Scan for the cell matching the given text and deliver its (x, y) coordinate at center. 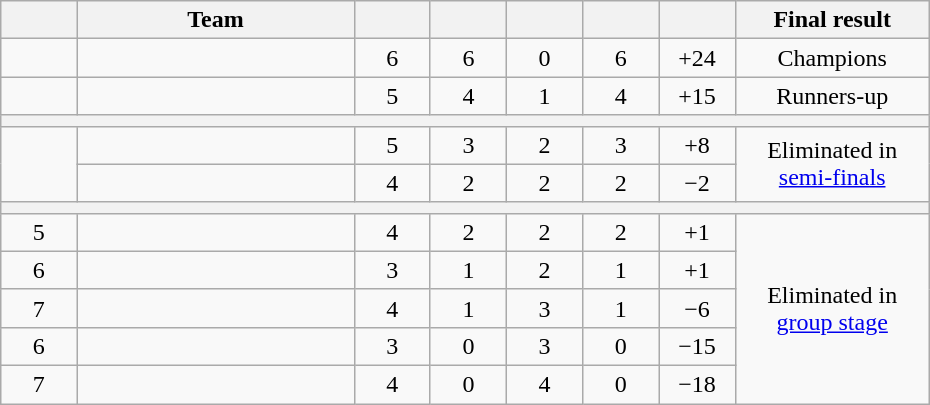
−6 (697, 308)
Final result (832, 20)
−18 (697, 384)
Eliminated in semi-finals (832, 164)
+8 (697, 145)
Runners-up (832, 96)
Champions (832, 58)
+15 (697, 96)
Eliminated in group stage (832, 308)
−15 (697, 346)
Team (216, 20)
+24 (697, 58)
−2 (697, 183)
